From the cell containing the given text, extract its center point as (X, Y) coordinate. 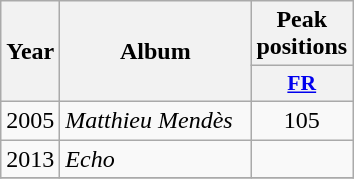
2013 (30, 159)
Echo (156, 159)
Peak positions (302, 34)
Matthieu Mendès (156, 120)
Album (156, 52)
2005 (30, 120)
FR (302, 84)
105 (302, 120)
Year (30, 52)
